Extract the (x, y) coordinate from the center of the cell holding the provided text.  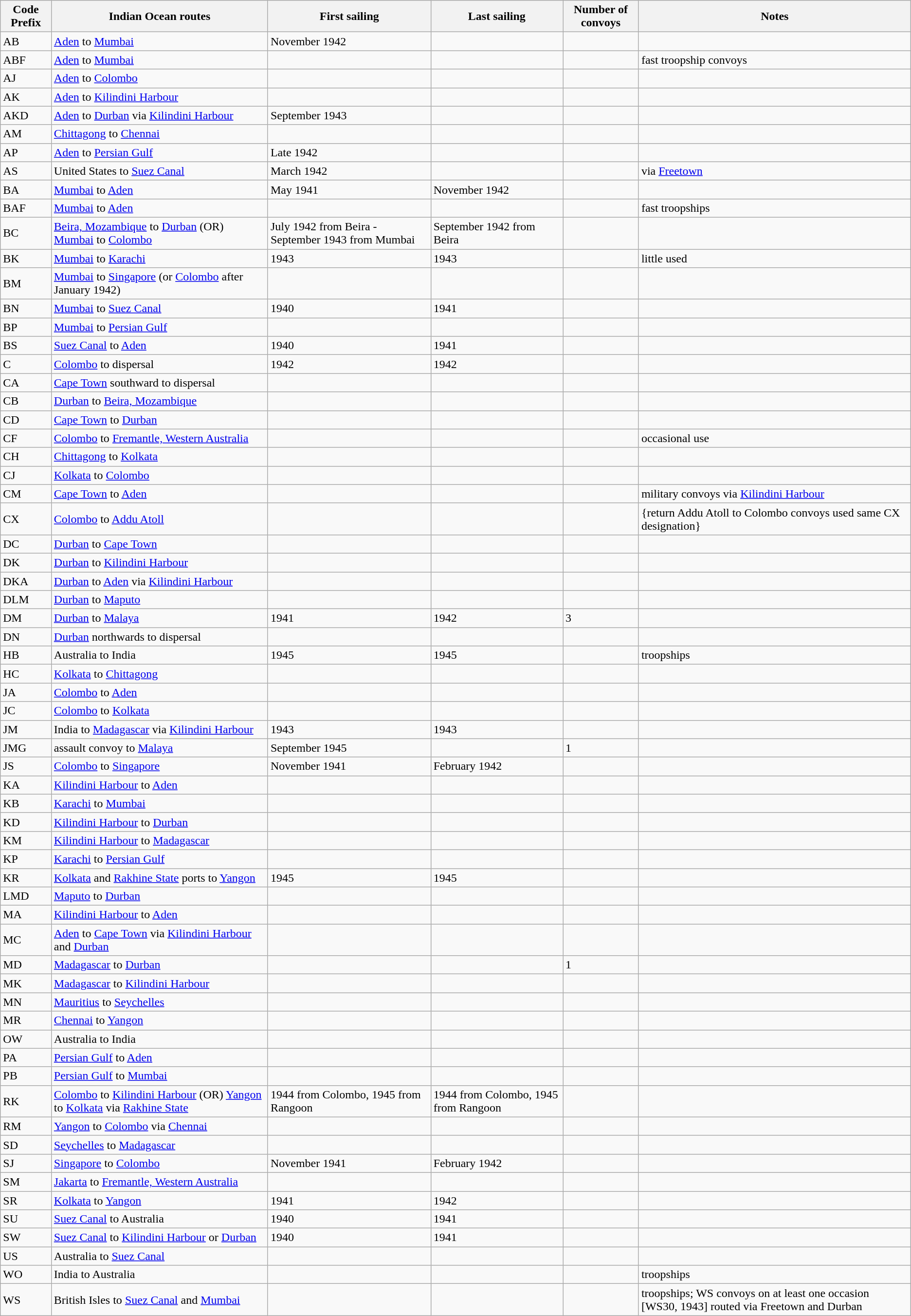
BS (26, 346)
Cape Town to Aden (160, 494)
Madagascar to Durban (160, 965)
BN (26, 309)
India to Australia (160, 1275)
MK (26, 983)
Mauritius to Seychelles (160, 1002)
KM (26, 840)
Aden to Persian Gulf (160, 152)
Kolkata and Rakhine State ports to Yangon (160, 878)
Mumbai to Karachi (160, 259)
CM (26, 494)
fast troopships (775, 208)
Late 1942 (349, 152)
MC (26, 940)
CF (26, 438)
3 (601, 618)
CX (26, 519)
SW (26, 1238)
Notes (775, 17)
BK (26, 259)
CJ (26, 475)
CD (26, 420)
SJ (26, 1163)
KA (26, 785)
March 1942 (349, 171)
Aden to Cape Town via Kilindini Harbour and Durban (160, 940)
occasional use (775, 438)
PA (26, 1057)
Persian Gulf to Mumbai (160, 1076)
Durban northwards to dispersal (160, 637)
RK (26, 1101)
Aden to Colombo (160, 78)
BA (26, 189)
AKD (26, 115)
WO (26, 1275)
Colombo to Fremantle, Western Australia (160, 438)
Durban to Beira, Mozambique (160, 401)
Colombo to Kolkata (160, 711)
KP (26, 859)
JMG (26, 748)
CA (26, 383)
Last sailing (496, 17)
troopships; WS convoys on at least one occasion [WS30, 1943] routed via Freetown and Durban (775, 1300)
Cape Town to Durban (160, 420)
ABF (26, 60)
JS (26, 766)
Kolkata to Colombo (160, 475)
JC (26, 711)
Code Prefix (26, 17)
LMD (26, 896)
Kilindini Harbour to Durban (160, 822)
United States to Suez Canal (160, 171)
Karachi to Persian Gulf (160, 859)
little used (775, 259)
Mumbai to Persian Gulf (160, 327)
JA (26, 692)
Maputo to Durban (160, 896)
BP (26, 327)
Colombo to Aden (160, 692)
CH (26, 457)
Durban to Malaya (160, 618)
AK (26, 97)
Mumbai to Singapore (or Colombo after January 1942) (160, 283)
military convoys via Kilindini Harbour (775, 494)
Durban to Kilindini Harbour (160, 562)
Beira, Mozambique to Durban (OR) Mumbai to Colombo (160, 233)
Durban to Cape Town (160, 544)
CB (26, 401)
MD (26, 965)
Cape Town southward to dispersal (160, 383)
OW (26, 1039)
MR (26, 1020)
Singapore to Colombo (160, 1163)
AJ (26, 78)
Durban to Maputo (160, 600)
Kolkata to Yangon (160, 1200)
PB (26, 1076)
assault convoy to Malaya (160, 748)
Suez Canal to Kilindini Harbour or Durban (160, 1238)
KR (26, 878)
AS (26, 171)
AM (26, 134)
BAF (26, 208)
September 1943 (349, 115)
RM (26, 1126)
May 1941 (349, 189)
DKA (26, 581)
Suez Canal to Aden (160, 346)
Suez Canal to Australia (160, 1219)
US (26, 1256)
Colombo to Singapore (160, 766)
Karachi to Mumbai (160, 803)
Colombo to Kilindini Harbour (OR) Yangon to Kolkata via Rakhine State (160, 1101)
Chennai to Yangon (160, 1020)
BM (26, 283)
MN (26, 1002)
HB (26, 655)
September 1945 (349, 748)
BC (26, 233)
AP (26, 152)
C (26, 364)
HC (26, 674)
Madagascar to Kilindini Harbour (160, 983)
Colombo to dispersal (160, 364)
via Freetown (775, 171)
DC (26, 544)
JM (26, 729)
First sailing (349, 17)
Mumbai to Suez Canal (160, 309)
Yangon to Colombo via Chennai (160, 1126)
Aden to Durban via Kilindini Harbour (160, 115)
SD (26, 1145)
KB (26, 803)
July 1942 from Beira - September 1943 from Mumbai (349, 233)
Number of convoys (601, 17)
Colombo to Addu Atoll (160, 519)
{return Addu Atoll to Colombo convoys used same CX designation} (775, 519)
British Isles to Suez Canal and Mumbai (160, 1300)
Kolkata to Chittagong (160, 674)
Chittagong to Chennai (160, 134)
Australia to Suez Canal (160, 1256)
Aden to Kilindini Harbour (160, 97)
Indian Ocean routes (160, 17)
AB (26, 41)
SM (26, 1182)
SU (26, 1219)
Seychelles to Madagascar (160, 1145)
Kilindini Harbour to Madagascar (160, 840)
DLM (26, 600)
Persian Gulf to Aden (160, 1057)
MA (26, 915)
Durban to Aden via Kilindini Harbour (160, 581)
WS (26, 1300)
Jakarta to Fremantle, Western Australia (160, 1182)
fast troopship convoys (775, 60)
India to Madagascar via Kilindini Harbour (160, 729)
DK (26, 562)
DN (26, 637)
DM (26, 618)
KD (26, 822)
September 1942 from Beira (496, 233)
Chittagong to Kolkata (160, 457)
SR (26, 1200)
